Identify which cell holds the provided text, then report its (x, y) central coordinate. 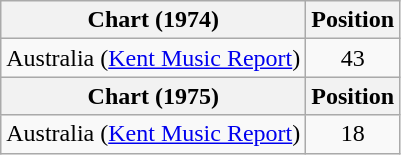
Chart (1974) (154, 20)
18 (353, 134)
43 (353, 58)
Chart (1975) (154, 96)
